Pinpoint the cell where the given text exists, returning its [x, y] midpoint coordinate. 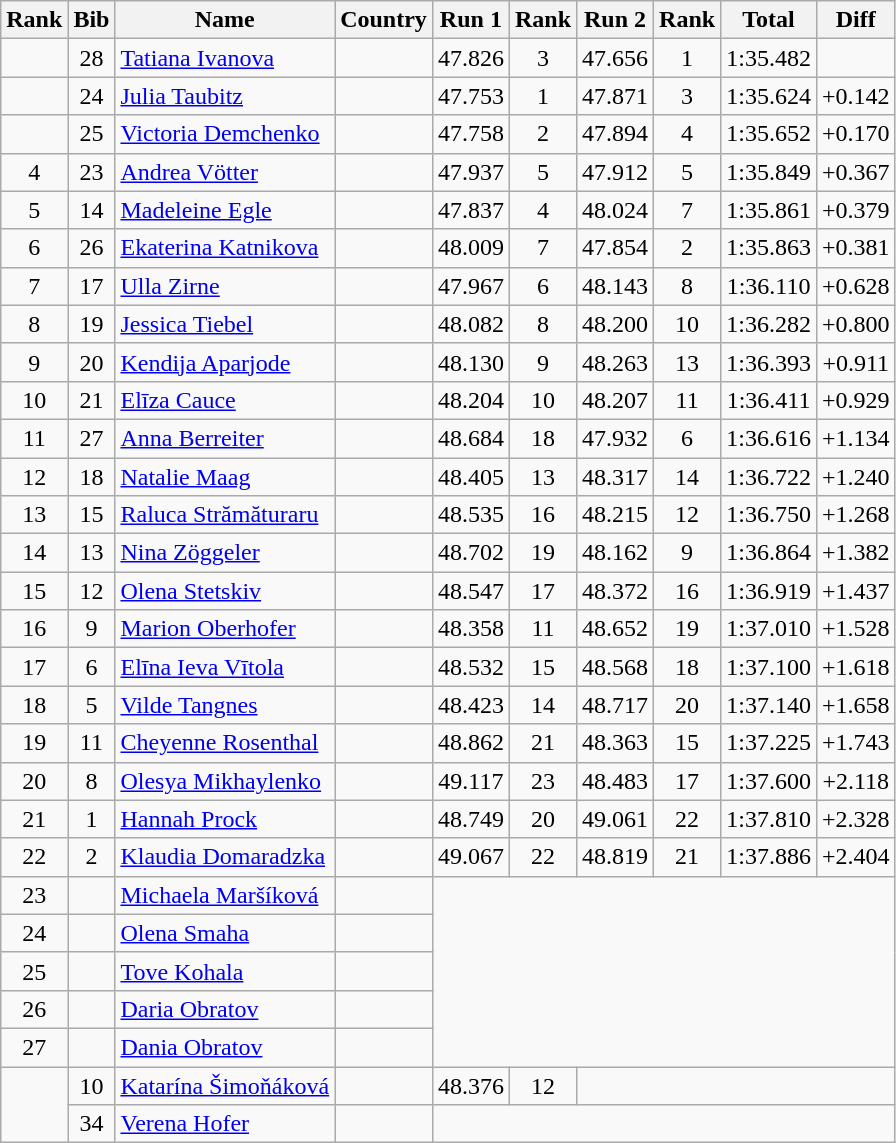
Dania Obratov [225, 1047]
48.532 [470, 667]
Michaela Maršíková [225, 895]
+2.328 [856, 819]
48.717 [616, 705]
1:35.624 [769, 96]
48.130 [470, 362]
48.358 [470, 629]
+2.118 [856, 781]
49.061 [616, 819]
Jessica Tiebel [225, 324]
48.200 [616, 324]
Bib [92, 20]
+1.268 [856, 515]
47.758 [470, 134]
Country [384, 20]
+0.628 [856, 286]
47.656 [616, 58]
48.423 [470, 705]
48.819 [616, 857]
1:36.393 [769, 362]
+0.381 [856, 248]
+1.658 [856, 705]
48.702 [470, 553]
48.684 [470, 438]
1:37.600 [769, 781]
49.067 [470, 857]
Daria Obratov [225, 1009]
1:37.010 [769, 629]
Ulla Zirne [225, 286]
48.652 [616, 629]
Victoria Demchenko [225, 134]
47.894 [616, 134]
48.162 [616, 553]
47.967 [470, 286]
1:36.411 [769, 400]
Olena Stetskiv [225, 591]
47.854 [616, 248]
48.405 [470, 477]
1:37.225 [769, 743]
48.483 [616, 781]
48.143 [616, 286]
1:35.849 [769, 172]
1:36.919 [769, 591]
+0.929 [856, 400]
48.535 [470, 515]
Olena Smaha [225, 933]
Ekaterina Katnikova [225, 248]
48.862 [470, 743]
Tatiana Ivanova [225, 58]
48.749 [470, 819]
48.082 [470, 324]
Natalie Maag [225, 477]
+1.618 [856, 667]
+0.911 [856, 362]
1:37.100 [769, 667]
49.117 [470, 781]
1:36.864 [769, 553]
1:35.861 [769, 210]
1:36.282 [769, 324]
47.837 [470, 210]
Olesya Mikhaylenko [225, 781]
48.568 [616, 667]
Name [225, 20]
48.363 [616, 743]
47.932 [616, 438]
1:36.750 [769, 515]
Katarína Šimoňáková [225, 1085]
34 [92, 1124]
1:36.616 [769, 438]
Kendija Aparjode [225, 362]
Nina Zöggeler [225, 553]
48.372 [616, 591]
+1.382 [856, 553]
48.547 [470, 591]
47.753 [470, 96]
+0.367 [856, 172]
48.009 [470, 248]
+1.240 [856, 477]
1:37.886 [769, 857]
Run 2 [616, 20]
Run 1 [470, 20]
Anna Berreiter [225, 438]
Verena Hofer [225, 1124]
+0.379 [856, 210]
1:36.722 [769, 477]
Raluca Strămăturaru [225, 515]
Elīza Cauce [225, 400]
47.826 [470, 58]
48.263 [616, 362]
47.937 [470, 172]
Klaudia Domaradzka [225, 857]
1:36.110 [769, 286]
+1.743 [856, 743]
+1.437 [856, 591]
1:37.810 [769, 819]
Cheyenne Rosenthal [225, 743]
47.912 [616, 172]
Elīna Ieva Vītola [225, 667]
1:35.482 [769, 58]
+0.142 [856, 96]
Julia Taubitz [225, 96]
1:35.652 [769, 134]
+2.404 [856, 857]
Marion Oberhofer [225, 629]
1:35.863 [769, 248]
Total [769, 20]
48.215 [616, 515]
+1.134 [856, 438]
48.207 [616, 400]
1:37.140 [769, 705]
+1.528 [856, 629]
+0.800 [856, 324]
Madeleine Egle [225, 210]
Andrea Vötter [225, 172]
48.204 [470, 400]
Vilde Tangnes [225, 705]
Hannah Prock [225, 819]
28 [92, 58]
48.317 [616, 477]
Tove Kohala [225, 971]
47.871 [616, 96]
48.376 [470, 1085]
48.024 [616, 210]
Diff [856, 20]
+0.170 [856, 134]
